Locate the cell with the specified text and output its [x, y] center coordinate. 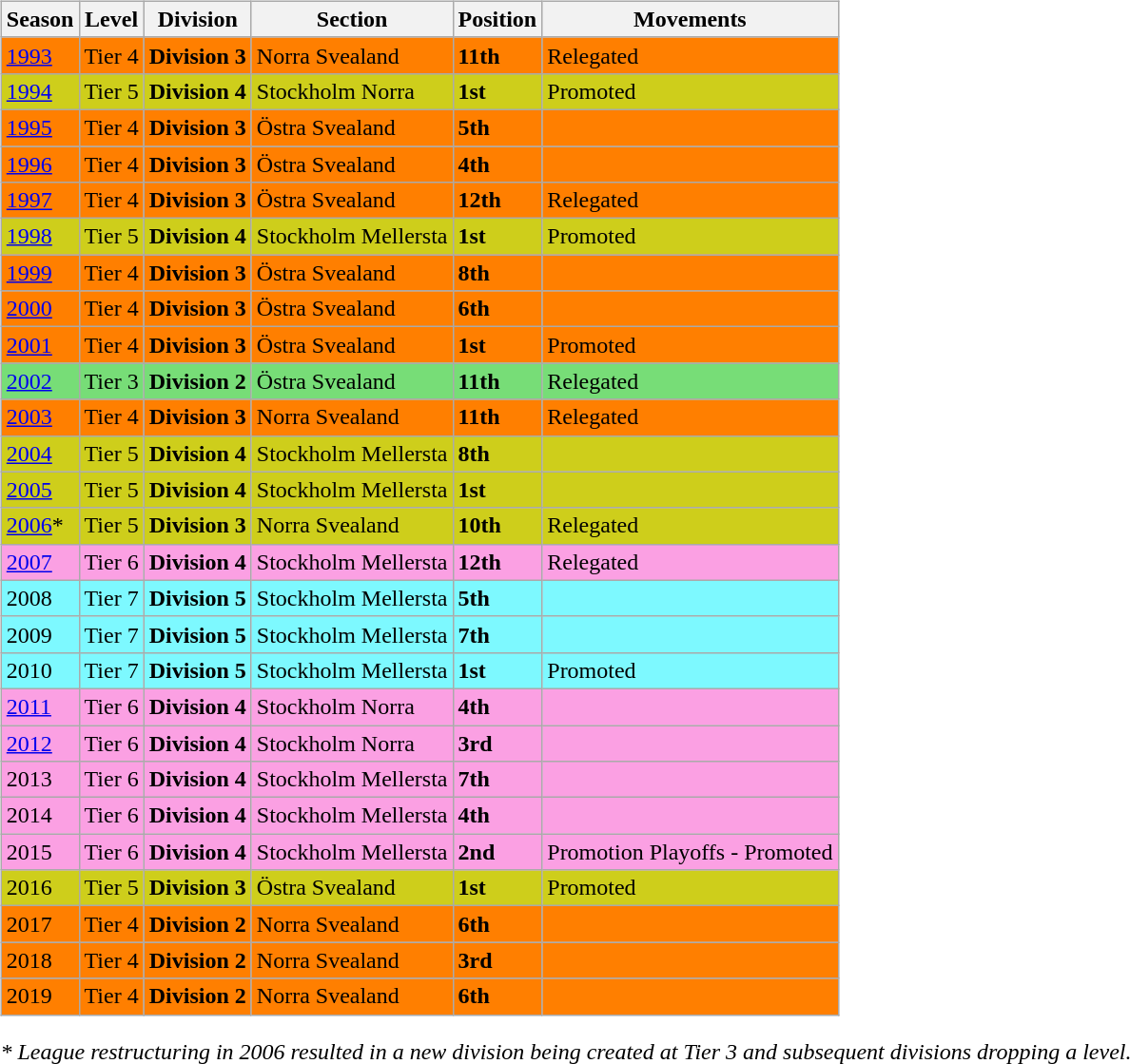
2013 [40, 780]
2015 [40, 852]
10th [497, 526]
1993 [40, 55]
1996 [40, 164]
2011 [40, 706]
Promotion Playoffs - Promoted [691, 852]
1994 [40, 91]
2008 [40, 598]
2000 [40, 309]
2017 [40, 924]
2001 [40, 345]
2002 [40, 381]
2012 [40, 743]
1999 [40, 273]
Movements [691, 19]
1995 [40, 127]
2nd [497, 852]
Division [198, 19]
2007 [40, 562]
Position [497, 19]
2003 [40, 417]
2019 [40, 996]
2009 [40, 634]
2018 [40, 960]
2014 [40, 816]
Level [111, 19]
Section [352, 19]
1998 [40, 237]
1997 [40, 201]
2010 [40, 670]
2005 [40, 490]
2006* [40, 526]
Season [40, 19]
2004 [40, 454]
Tier 3 [111, 381]
2016 [40, 888]
